Return the [x, y] coordinate for the center point of the cell that contains the specified text.  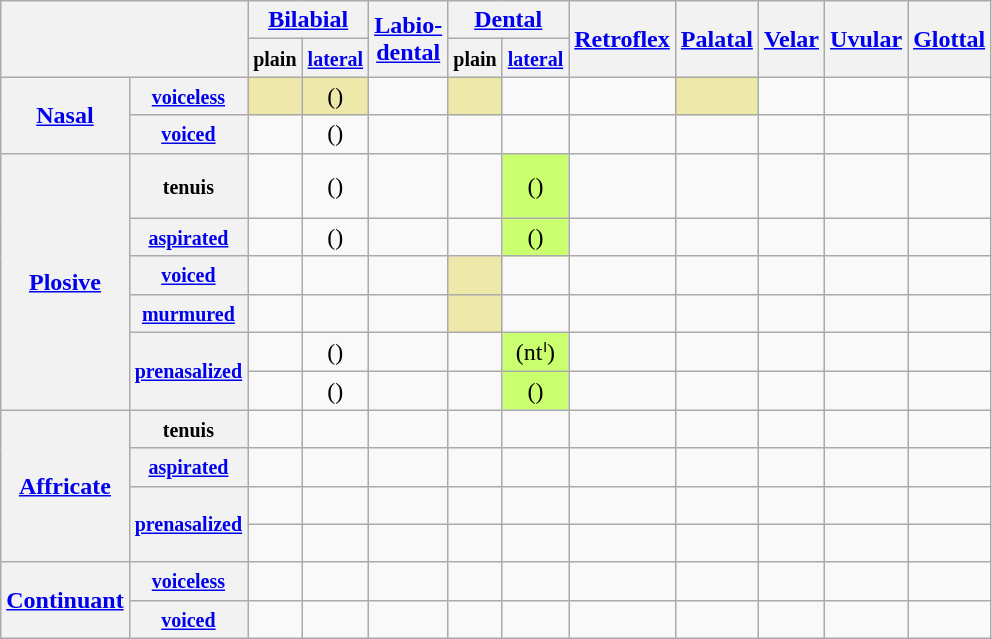
Velar [791, 39]
Nasal [65, 115]
Labio-dental [408, 39]
Dental [508, 20]
Retroflex [622, 39]
Plosive [65, 282]
(ntˡ) [536, 352]
Bilabial [308, 20]
Continuant [65, 600]
Palatal [716, 39]
Uvular [866, 39]
Glottal [950, 39]
Affricate [65, 486]
murmured [188, 313]
